Scan for the cell matching the given text and deliver its [x, y] coordinate at center. 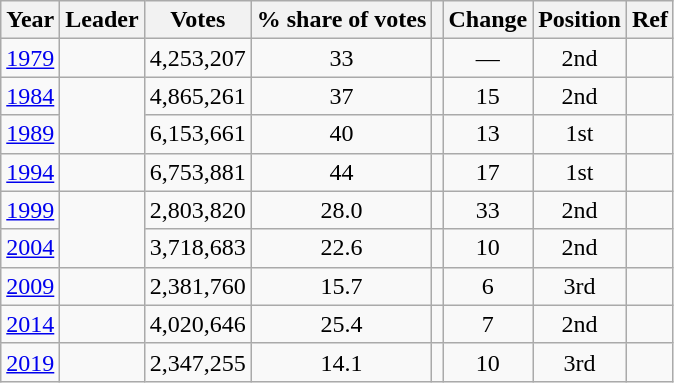
15.7 [342, 286]
6,153,661 [198, 134]
1979 [30, 58]
2,347,255 [198, 362]
7 [488, 324]
44 [342, 172]
37 [342, 96]
% share of votes [342, 20]
Leader [102, 20]
2,381,760 [198, 286]
Position [580, 20]
17 [488, 172]
2019 [30, 362]
4,253,207 [198, 58]
22.6 [342, 248]
1984 [30, 96]
1989 [30, 134]
— [488, 58]
Votes [198, 20]
Year [30, 20]
2014 [30, 324]
Change [488, 20]
2004 [30, 248]
2,803,820 [198, 210]
4,865,261 [198, 96]
6 [488, 286]
Ref [650, 20]
1994 [30, 172]
28.0 [342, 210]
13 [488, 134]
4,020,646 [198, 324]
40 [342, 134]
6,753,881 [198, 172]
25.4 [342, 324]
14.1 [342, 362]
2009 [30, 286]
15 [488, 96]
1999 [30, 210]
3,718,683 [198, 248]
